From the cell containing the given text, extract its center point as [x, y] coordinate. 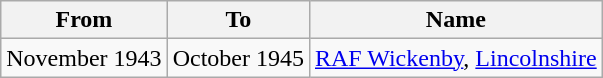
October 1945 [238, 58]
RAF Wickenby, Lincolnshire [456, 58]
From [84, 20]
Name [456, 20]
November 1943 [84, 58]
To [238, 20]
